Search for the cell housing the specified text and yield its (X, Y) center coordinate. 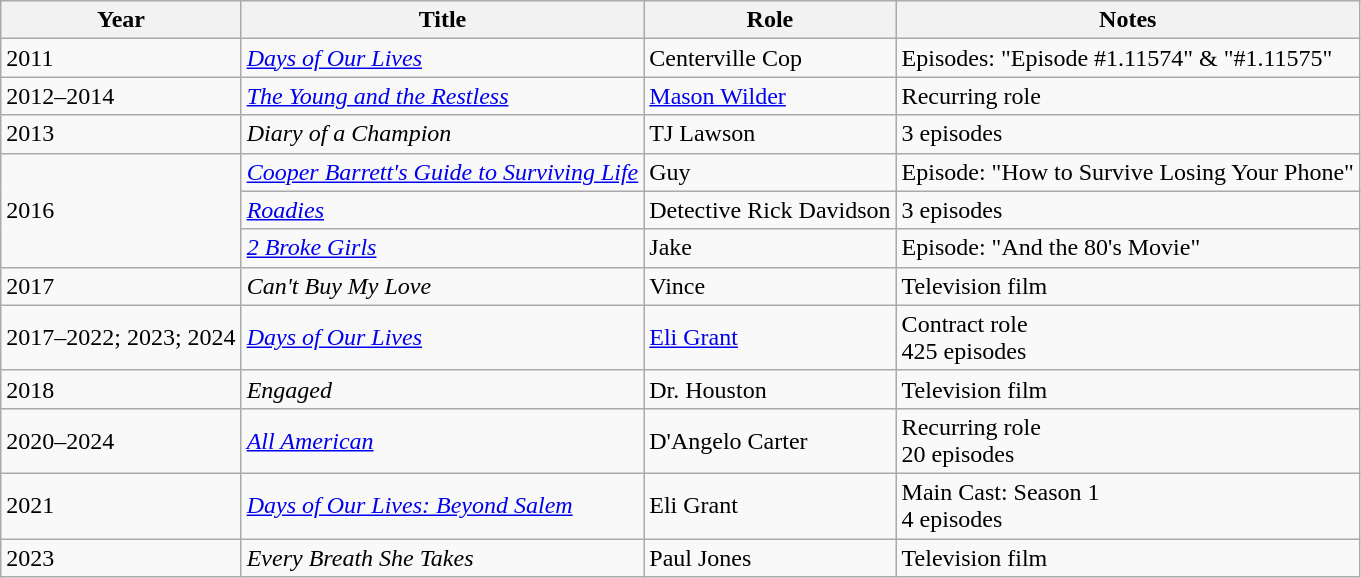
Centerville Cop (770, 58)
All American (442, 440)
Role (770, 20)
2021 (121, 506)
Recurring role (1128, 96)
Paul Jones (770, 557)
2020–2024 (121, 440)
2023 (121, 557)
Guy (770, 172)
Every Breath She Takes (442, 557)
Days of Our Lives: Beyond Salem (442, 506)
Episode: "And the 80's Movie" (1128, 248)
Dr. Houston (770, 389)
Vince (770, 286)
2017 (121, 286)
Notes (1128, 20)
Roadies (442, 210)
Recurring role20 episodes (1128, 440)
2017–2022; 2023; 2024 (121, 338)
TJ Lawson (770, 134)
D'Angelo Carter (770, 440)
2016 (121, 210)
Diary of a Champion (442, 134)
The Young and the Restless (442, 96)
2018 (121, 389)
Title (442, 20)
Mason Wilder (770, 96)
2 Broke Girls (442, 248)
2013 (121, 134)
Can't Buy My Love (442, 286)
2012–2014 (121, 96)
Main Cast: Season 14 episodes (1128, 506)
Engaged (442, 389)
Year (121, 20)
Jake (770, 248)
Episode: "How to Survive Losing Your Phone" (1128, 172)
Contract role425 episodes (1128, 338)
2011 (121, 58)
Detective Rick Davidson (770, 210)
Cooper Barrett's Guide to Surviving Life (442, 172)
Episodes: "Episode #1.11574" & "#1.11575" (1128, 58)
